Pinpoint the cell where the given text exists, returning its [X, Y] midpoint coordinate. 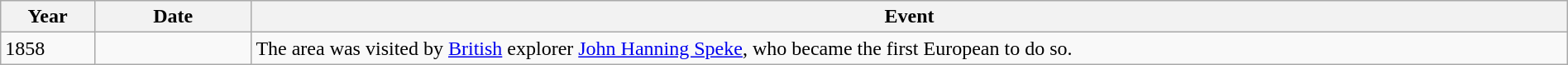
1858 [48, 48]
The area was visited by British explorer John Hanning Speke, who became the first European to do so. [910, 48]
Event [910, 17]
Date [172, 17]
Year [48, 17]
